Extract the [X, Y] coordinate from the center of the cell holding the provided text.  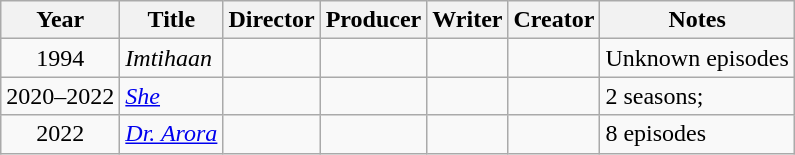
She [172, 96]
Notes [697, 20]
Creator [554, 20]
Director [272, 20]
Imtihaan [172, 58]
Dr. Arora [172, 134]
1994 [60, 58]
2022 [60, 134]
8 episodes [697, 134]
Year [60, 20]
Writer [468, 20]
Title [172, 20]
Unknown episodes [697, 58]
2020–2022 [60, 96]
Producer [374, 20]
2 seasons; [697, 96]
